Detect which cell encompasses the target text, then output its [X, Y] center coordinate. 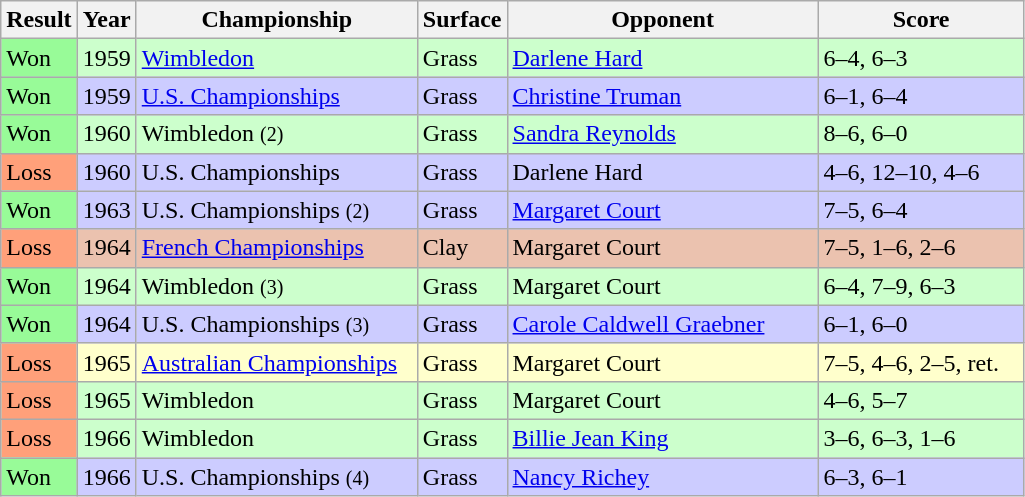
Christine Truman [662, 96]
1963 [106, 210]
U.S. Championships (4) [276, 477]
Sandra Reynolds [662, 134]
Clay [462, 248]
Surface [462, 20]
6–3, 6–1 [921, 477]
8–6, 6–0 [921, 134]
French Championships [276, 248]
6–1, 6–4 [921, 96]
Australian Championships [276, 362]
4–6, 12–10, 4–6 [921, 172]
Wimbledon (3) [276, 286]
6–4, 7–9, 6–3 [921, 286]
Wimbledon (2) [276, 134]
6–4, 6–3 [921, 58]
Nancy Richey [662, 477]
Opponent [662, 20]
U.S. Championships (3) [276, 324]
Billie Jean King [662, 438]
Score [921, 20]
7–5, 4–6, 2–5, ret. [921, 362]
Year [106, 20]
6–1, 6–0 [921, 324]
U.S. Championships (2) [276, 210]
Carole Caldwell Graebner [662, 324]
7–5, 1–6, 2–6 [921, 248]
3–6, 6–3, 1–6 [921, 438]
7–5, 6–4 [921, 210]
Result [39, 20]
4–6, 5–7 [921, 400]
Championship [276, 20]
